Identify which cell holds the provided text, then report its (X, Y) central coordinate. 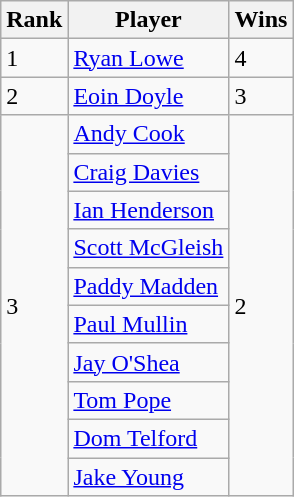
Scott McGleish (148, 248)
Rank (34, 20)
Ian Henderson (148, 210)
Paddy Madden (148, 286)
Dom Telford (148, 438)
Jake Young (148, 477)
Ryan Lowe (148, 58)
1 (34, 58)
Paul Mullin (148, 324)
Andy Cook (148, 134)
4 (261, 58)
Player (148, 20)
Wins (261, 20)
Eoin Doyle (148, 96)
Craig Davies (148, 172)
Tom Pope (148, 400)
Jay O'Shea (148, 362)
